Pinpoint the cell where the given text exists, returning its (X, Y) midpoint coordinate. 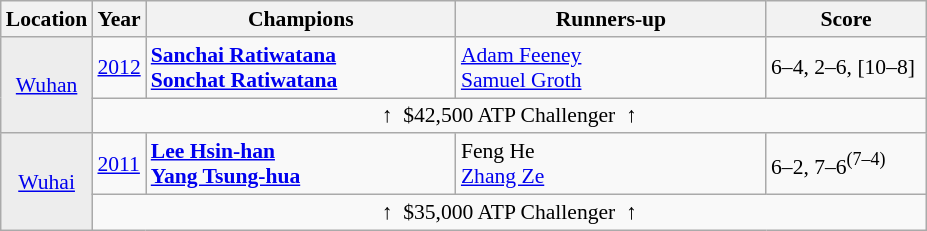
Lee Hsin-han Yang Tsung-hua (301, 164)
Score (846, 19)
6–2, 7–6(7–4) (846, 164)
Champions (301, 19)
Wuhai (47, 182)
↑ $35,000 ATP Challenger ↑ (509, 213)
Runners-up (611, 19)
Adam Feeney Samuel Groth (611, 68)
Sanchai Ratiwatana Sonchat Ratiwatana (301, 68)
Location (47, 19)
2012 (118, 68)
Wuhan (47, 86)
Year (118, 19)
Feng He Zhang Ze (611, 164)
↑ $42,500 ATP Challenger ↑ (509, 116)
6–4, 2–6, [10–8] (846, 68)
2011 (118, 164)
